Scan for the cell matching the given text and deliver its (x, y) coordinate at center. 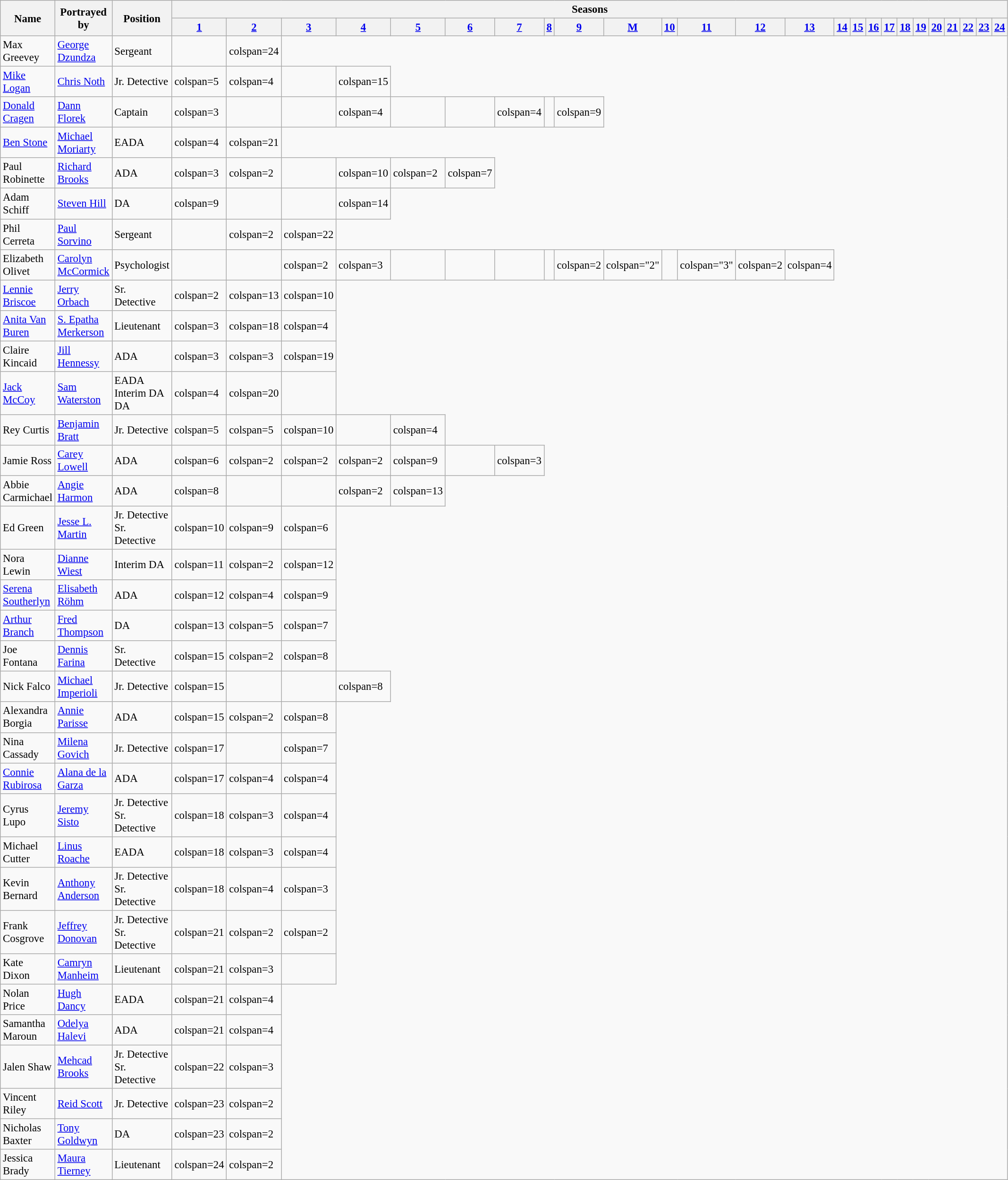
Phil Cerreta (28, 234)
16 (873, 27)
George Dzundza (83, 51)
colspan="3" (706, 264)
Jill Hennessy (83, 356)
Jamie Ross (28, 461)
1 (199, 27)
Paul Robinette (28, 173)
14 (842, 27)
Interim DA (142, 565)
Samantha Maroun (28, 1030)
6 (470, 27)
13 (809, 27)
Richard Brooks (83, 173)
Michael Imperioli (83, 687)
5 (418, 27)
Arthur Branch (28, 626)
8 (549, 27)
12 (760, 27)
Nina Cassady (28, 748)
Psychologist (142, 264)
Nick Falco (28, 687)
M (633, 27)
Hugh Dancy (83, 999)
Fred Thompson (83, 626)
Elisabeth Röhm (83, 595)
Odelya Halevi (83, 1030)
Nora Lewin (28, 565)
Kate Dixon (28, 969)
Captain (142, 112)
Position (142, 18)
18 (905, 27)
24 (1000, 27)
9 (579, 27)
Alexandra Borgia (28, 718)
Jalen Shaw (28, 1067)
Nolan Price (28, 999)
Camryn Manheim (83, 969)
Anthony Anderson (83, 889)
Claire Kincaid (28, 356)
Serena Southerlyn (28, 595)
Lennie Briscoe (28, 296)
Tony Goldwyn (83, 1134)
Carolyn McCormick (83, 264)
Jessica Brady (28, 1164)
15 (857, 27)
Jeffrey Donovan (83, 932)
Steven Hill (83, 204)
10 (669, 27)
Donald Cragen (28, 112)
19 (921, 27)
Vincent Riley (28, 1104)
Frank Cosgrove (28, 932)
Michael Cutter (28, 852)
Joe Fontana (28, 656)
Reid Scott (83, 1104)
Elizabeth Olivet (28, 264)
7 (519, 27)
colspan=19 (309, 356)
Jerry Orbach (83, 296)
Dennis Farina (83, 656)
Name (28, 18)
22 (968, 27)
Sam Waterston (83, 393)
Dann Florek (83, 112)
Max Greevey (28, 51)
Connie Rubirosa (28, 778)
EADAInterim DADA (142, 393)
Mike Logan (28, 82)
Alana de la Garza (83, 778)
Milena Govich (83, 748)
23 (984, 27)
Nicholas Baxter (28, 1134)
Jeremy Sisto (83, 815)
S. Epatha Merkerson (83, 326)
Ed Green (28, 528)
Portrayed by (83, 18)
Ben Stone (28, 143)
Jesse L. Martin (83, 528)
Abbie Carmichael (28, 491)
colspan=20 (254, 393)
Carey Lowell (83, 461)
Linus Roache (83, 852)
2 (254, 27)
Mehcad Brooks (83, 1067)
Paul Sorvino (83, 234)
colspan="2" (633, 264)
Michael Moriarty (83, 143)
21 (952, 27)
Benjamin Bratt (83, 430)
4 (364, 27)
Maura Tierney (83, 1164)
Chris Noth (83, 82)
17 (889, 27)
Cyrus Lupo (28, 815)
colspan=14 (364, 204)
Dianne Wiest (83, 565)
Seasons (590, 9)
Rey Curtis (28, 430)
Kevin Bernard (28, 889)
11 (706, 27)
Annie Parisse (83, 718)
3 (309, 27)
20 (937, 27)
Angie Harmon (83, 491)
Anita Van Buren (28, 326)
colspan=11 (199, 565)
Jack McCoy (28, 393)
Adam Schiff (28, 204)
